Identify which cell holds the provided text, then report its (X, Y) central coordinate. 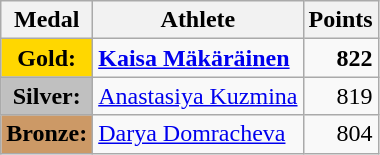
Bronze: (47, 134)
Darya Domracheva (198, 134)
Points (340, 20)
804 (340, 134)
822 (340, 58)
819 (340, 96)
Anastasiya Kuzmina (198, 96)
Medal (47, 20)
Silver: (47, 96)
Kaisa Mäkäräinen (198, 58)
Gold: (47, 58)
Athlete (198, 20)
